Output the (x, y) coordinate of the center of the cell containing the given text.  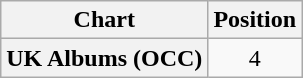
Chart (104, 20)
Position (255, 20)
UK Albums (OCC) (104, 58)
4 (255, 58)
